Determine the (X, Y) coordinate at the center of the cell enclosing the given text.  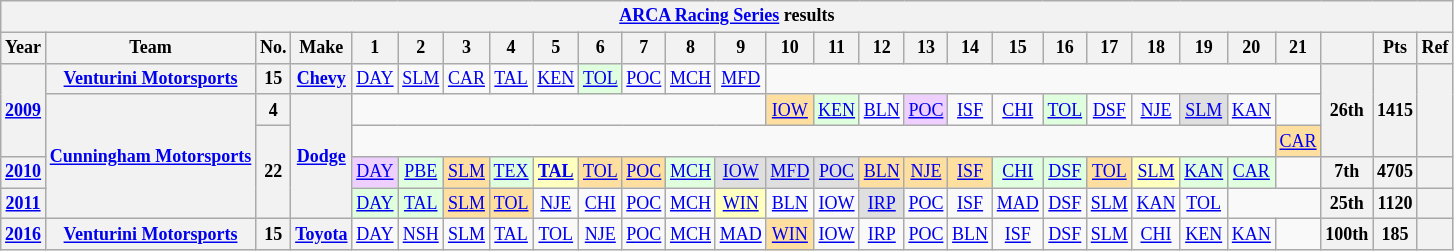
2010 (24, 172)
20 (1252, 48)
Chevy (322, 78)
2 (421, 48)
No. (274, 48)
14 (970, 48)
4705 (1396, 172)
TEX (511, 172)
2009 (24, 110)
Year (24, 48)
Team (150, 48)
19 (1204, 48)
1415 (1396, 110)
22 (274, 172)
16 (1064, 48)
13 (926, 48)
11 (837, 48)
Dodge (322, 156)
ARCA Racing Series results (727, 16)
PBE (421, 172)
3 (467, 48)
26th (1347, 110)
NSH (421, 234)
8 (691, 48)
17 (1109, 48)
5 (556, 48)
185 (1396, 234)
100th (1347, 234)
7 (644, 48)
1 (375, 48)
7th (1347, 172)
6 (600, 48)
1120 (1396, 204)
2011 (24, 204)
Ref (1435, 48)
Make (322, 48)
Pts (1396, 48)
9 (740, 48)
Cunningham Motorsports (150, 156)
18 (1156, 48)
Toyota (322, 234)
21 (1298, 48)
12 (882, 48)
25th (1347, 204)
10 (790, 48)
2016 (24, 234)
